Locate the cell with the specified text and output its [x, y] center coordinate. 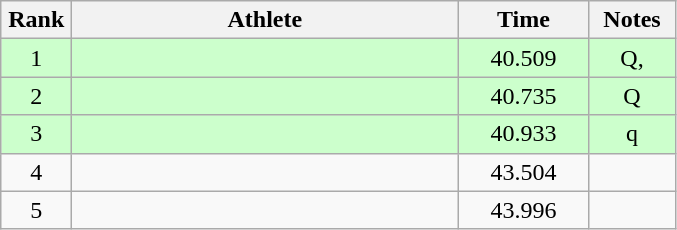
5 [36, 210]
40.933 [524, 134]
1 [36, 58]
q [632, 134]
40.509 [524, 58]
4 [36, 172]
Notes [632, 20]
Athlete [265, 20]
Rank [36, 20]
3 [36, 134]
43.504 [524, 172]
2 [36, 96]
40.735 [524, 96]
Q [632, 96]
43.996 [524, 210]
Time [524, 20]
Q, [632, 58]
